Locate the cell with the specified text and output its (X, Y) center coordinate. 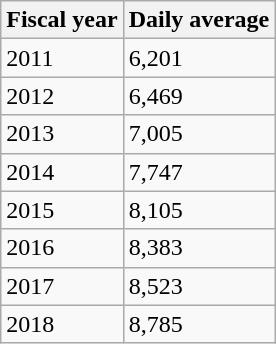
6,469 (199, 96)
Daily average (199, 20)
2018 (62, 324)
2012 (62, 96)
7,005 (199, 134)
8,383 (199, 248)
2015 (62, 210)
8,785 (199, 324)
7,747 (199, 172)
2011 (62, 58)
2016 (62, 248)
Fiscal year (62, 20)
2013 (62, 134)
2017 (62, 286)
2014 (62, 172)
8,523 (199, 286)
6,201 (199, 58)
8,105 (199, 210)
